For the text-containing cell, return its midpoint in [x, y] coordinate format. 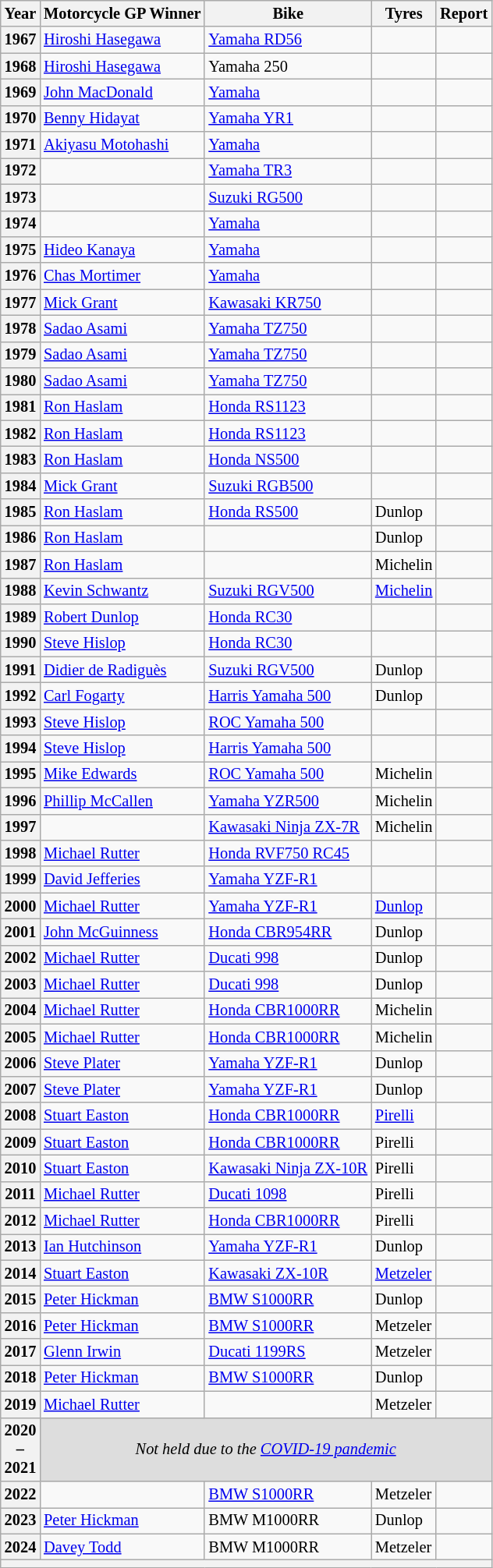
Year [20, 13]
David Jefferies [122, 880]
1999 [20, 880]
Chas Mortimer [122, 276]
1978 [20, 328]
1981 [20, 407]
1991 [20, 670]
Phillip McCallen [122, 801]
Kawasaki Ninja ZX-10R [288, 1168]
Carl Fogarty [122, 696]
Bike [288, 13]
1990 [20, 643]
2012 [20, 1221]
1993 [20, 722]
1980 [20, 381]
2002 [20, 958]
Honda CBR954RR [288, 932]
Tyres [404, 13]
2024 [20, 1547]
Honda RVF750 RC45 [288, 853]
1996 [20, 801]
Glenn Irwin [122, 1352]
2018 [20, 1378]
2006 [20, 1064]
1988 [20, 591]
1977 [20, 303]
2017 [20, 1352]
Benny Hidayat [122, 119]
1967 [20, 40]
Ducati 1199RS [288, 1352]
1995 [20, 774]
Report [463, 13]
Yamaha 250 [288, 66]
1986 [20, 538]
1997 [20, 827]
2007 [20, 1089]
Kawasaki KR750 [288, 303]
Yamaha TR3 [288, 171]
1969 [20, 92]
2009 [20, 1142]
Suzuki RG500 [288, 197]
1972 [20, 171]
Motorcycle GP Winner [122, 13]
Kawasaki ZX-10R [288, 1273]
Yamaha YZR500 [288, 801]
2016 [20, 1326]
Suzuki RGB500 [288, 486]
2010 [20, 1168]
Akiyasu Motohashi [122, 145]
2011 [20, 1195]
1998 [20, 853]
2014 [20, 1273]
1992 [20, 696]
2019 [20, 1404]
Kevin Schwantz [122, 591]
Honda RS500 [288, 512]
1971 [20, 145]
2022 [20, 1494]
Mike Edwards [122, 774]
2004 [20, 1011]
1987 [20, 565]
1968 [20, 66]
2020–2021 [20, 1449]
1974 [20, 224]
2005 [20, 1037]
Didier de Radiguès [122, 670]
Ducati 1098 [288, 1195]
Hideo Kanaya [122, 250]
Ian Hutchinson [122, 1247]
1973 [20, 197]
2013 [20, 1247]
John McGuinness [122, 932]
Yamaha YR1 [288, 119]
1970 [20, 119]
2000 [20, 906]
1983 [20, 459]
1985 [20, 512]
1994 [20, 749]
Davey Todd [122, 1547]
2001 [20, 932]
1975 [20, 250]
1984 [20, 486]
Honda NS500 [288, 459]
Yamaha RD56 [288, 40]
1979 [20, 355]
1976 [20, 276]
2008 [20, 1116]
2003 [20, 985]
Not held due to the COVID-19 pandemic [265, 1449]
John MacDonald [122, 92]
2015 [20, 1300]
Kawasaki Ninja ZX-7R [288, 827]
1982 [20, 434]
Robert Dunlop [122, 617]
1989 [20, 617]
2023 [20, 1520]
